Search for the cell housing the specified text and yield its [X, Y] center coordinate. 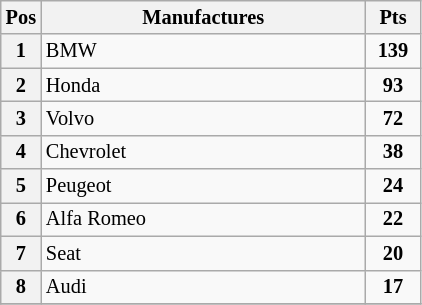
7 [21, 253]
Seat [204, 253]
Pos [21, 17]
Alfa Romeo [204, 219]
Manufactures [204, 17]
Volvo [204, 118]
93 [394, 85]
BMW [204, 51]
72 [394, 118]
4 [21, 152]
Honda [204, 85]
24 [394, 186]
38 [394, 152]
1 [21, 51]
3 [21, 118]
5 [21, 186]
Chevrolet [204, 152]
22 [394, 219]
139 [394, 51]
2 [21, 85]
Peugeot [204, 186]
Pts [394, 17]
6 [21, 219]
Audi [204, 287]
17 [394, 287]
20 [394, 253]
8 [21, 287]
